Locate the cell with the specified text and output its [x, y] center coordinate. 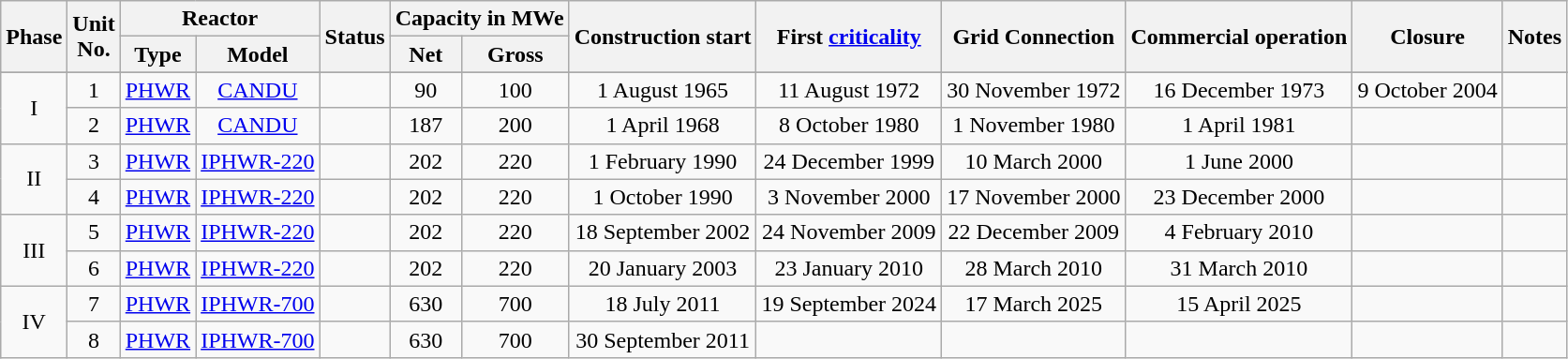
24 November 2009 [849, 232]
Commercial operation [1239, 37]
4 February 2010 [1239, 232]
II [34, 179]
31 March 2010 [1239, 268]
III [34, 250]
2 [94, 126]
8 [94, 339]
Closure [1427, 37]
1 November 1980 [1034, 126]
Capacity in MWe [480, 19]
7 [94, 304]
3 [94, 161]
17 March 2025 [1034, 304]
Grid Connection [1034, 37]
8 October 1980 [849, 126]
Reactor [219, 19]
187 [426, 126]
3 November 2000 [849, 197]
1 August 1965 [663, 90]
17 November 2000 [1034, 197]
16 December 1973 [1239, 90]
Model [258, 54]
UnitNo. [94, 37]
28 March 2010 [1034, 268]
11 August 1972 [849, 90]
Notes [1534, 37]
1 April 1968 [663, 126]
5 [94, 232]
15 April 2025 [1239, 304]
30 September 2011 [663, 339]
18 July 2011 [663, 304]
100 [515, 90]
22 December 2009 [1034, 232]
Status [354, 37]
I [34, 108]
Phase [34, 37]
19 September 2024 [849, 304]
1 October 1990 [663, 197]
90 [426, 90]
23 December 2000 [1239, 197]
200 [515, 126]
24 December 1999 [849, 161]
1 February 1990 [663, 161]
1 [94, 90]
4 [94, 197]
Gross [515, 54]
20 January 2003 [663, 268]
Net [426, 54]
Type [157, 54]
6 [94, 268]
IV [34, 322]
10 March 2000 [1034, 161]
First criticality [849, 37]
18 September 2002 [663, 232]
23 January 2010 [849, 268]
1 April 1981 [1239, 126]
Construction start [663, 37]
1 June 2000 [1239, 161]
30 November 1972 [1034, 90]
9 October 2004 [1427, 90]
